For the text-containing cell, return its midpoint in (x, y) coordinate format. 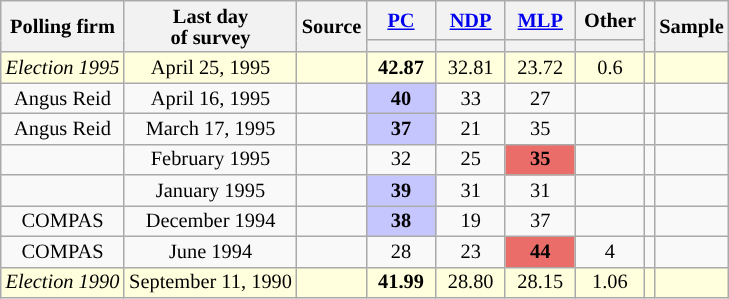
28.80 (471, 282)
23 (471, 252)
February 1995 (210, 160)
38 (401, 220)
28.15 (540, 282)
MLP (540, 20)
1.06 (610, 282)
Last day of survey (210, 26)
April 25, 1995 (210, 68)
Source (332, 26)
PC (401, 20)
April 16, 1995 (210, 98)
32.81 (471, 68)
23.72 (540, 68)
33 (471, 98)
Election 1990 (62, 282)
September 11, 1990 (210, 282)
NDP (471, 20)
Sample (691, 26)
40 (401, 98)
19 (471, 220)
25 (471, 160)
March 17, 1995 (210, 128)
June 1994 (210, 252)
Election 1995 (62, 68)
4 (610, 252)
January 1995 (210, 190)
28 (401, 252)
39 (401, 190)
Polling firm (62, 26)
Other (610, 20)
41.99 (401, 282)
27 (540, 98)
0.6 (610, 68)
21 (471, 128)
December 1994 (210, 220)
42.87 (401, 68)
44 (540, 252)
32 (401, 160)
